Identify which cell holds the provided text, then report its [X, Y] central coordinate. 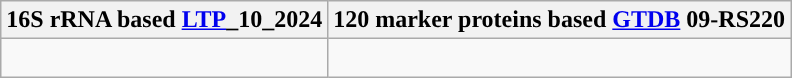
16S rRNA based LTP_10_2024 [164, 20]
120 marker proteins based GTDB 09-RS220 [560, 20]
